Locate the cell with the specified text and output its [x, y] center coordinate. 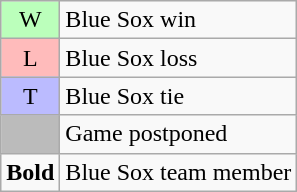
Blue Sox team member [178, 172]
Blue Sox tie [178, 96]
Blue Sox loss [178, 58]
W [30, 20]
T [30, 96]
Game postponed [178, 134]
Blue Sox win [178, 20]
Bold [30, 172]
L [30, 58]
